Pinpoint the cell where the given text exists, returning its [X, Y] midpoint coordinate. 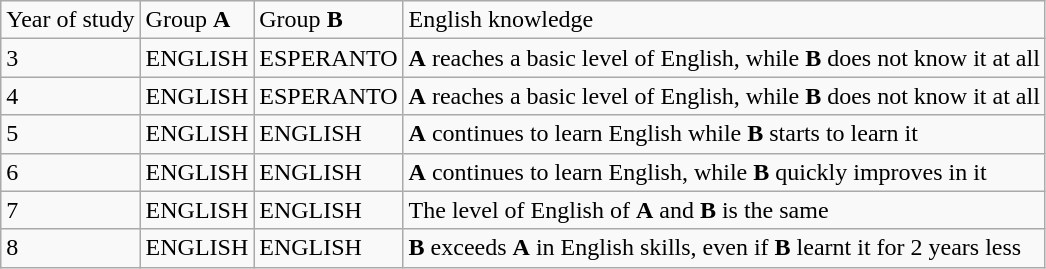
Group B [328, 20]
A continues to learn English while B starts to learn it [724, 134]
B exceeds A in English skills, even if B learnt it for 2 years less [724, 248]
The level of English of A and B is the same [724, 210]
7 [70, 210]
Group A [197, 20]
Year of study [70, 20]
A continues to learn English, while B quickly improves in it [724, 172]
8 [70, 248]
3 [70, 58]
English knowledge [724, 20]
4 [70, 96]
5 [70, 134]
6 [70, 172]
